From the cell containing the given text, extract its center point as (x, y) coordinate. 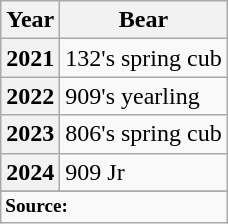
2021 (30, 58)
2024 (30, 172)
2023 (30, 134)
132's spring cub (144, 58)
2022 (30, 96)
Bear (144, 20)
Year (30, 20)
806's spring cub (144, 134)
909's yearling (144, 96)
Source: (114, 207)
909 Jr (144, 172)
